From the cell containing the given text, extract its center point as (x, y) coordinate. 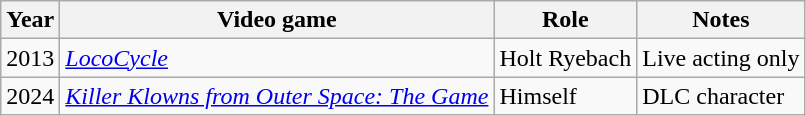
Killer Klowns from Outer Space: The Game (277, 96)
Notes (721, 20)
2013 (30, 58)
Himself (566, 96)
Video game (277, 20)
Holt Ryebach (566, 58)
Year (30, 20)
DLC character (721, 96)
2024 (30, 96)
LocoCycle (277, 58)
Role (566, 20)
Live acting only (721, 58)
